Output the (X, Y) coordinate of the center of the cell containing the given text.  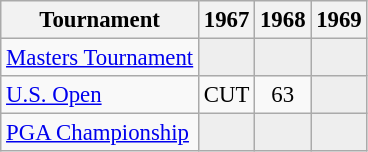
63 (283, 95)
PGA Championship (100, 133)
U.S. Open (100, 95)
Masters Tournament (100, 58)
1969 (339, 20)
1967 (227, 20)
CUT (227, 95)
Tournament (100, 20)
1968 (283, 20)
